Return the (X, Y) coordinate for the center point of the cell that contains the specified text.  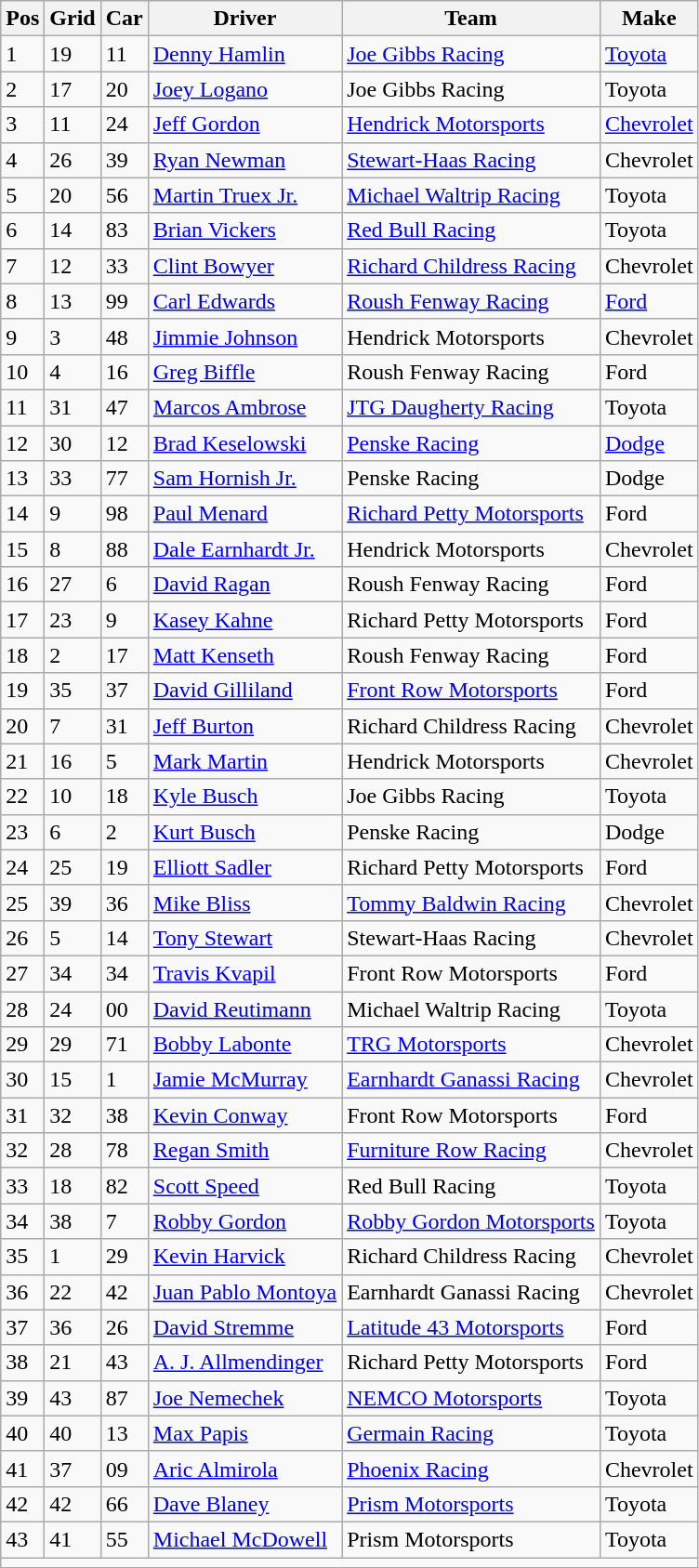
Kevin Harvick (244, 1257)
Latitude 43 Motorsports (471, 1327)
00 (125, 1008)
Scott Speed (244, 1186)
Car (125, 19)
NEMCO Motorsports (471, 1398)
Elliott Sadler (244, 867)
Max Papis (244, 1433)
David Stremme (244, 1327)
Phoenix Racing (471, 1469)
Joe Nemechek (244, 1398)
Robby Gordon (244, 1221)
Dave Blaney (244, 1504)
Robby Gordon Motorsports (471, 1221)
Martin Truex Jr. (244, 195)
99 (125, 301)
Jamie McMurray (244, 1080)
Kevin Conway (244, 1115)
Kyle Busch (244, 797)
87 (125, 1398)
A. J. Allmendinger (244, 1363)
Greg Biffle (244, 372)
Jimmie Johnson (244, 336)
Tony Stewart (244, 938)
Germain Racing (471, 1433)
David Gilliland (244, 691)
JTG Daugherty Racing (471, 407)
Juan Pablo Montoya (244, 1292)
88 (125, 549)
66 (125, 1504)
Kurt Busch (244, 832)
Matt Kenseth (244, 655)
Pos (22, 19)
Mark Martin (244, 761)
Dale Earnhardt Jr. (244, 549)
Tommy Baldwin Racing (471, 903)
Bobby Labonte (244, 1045)
56 (125, 195)
55 (125, 1539)
Brian Vickers (244, 231)
Michael McDowell (244, 1539)
Mike Bliss (244, 903)
Travis Kvapil (244, 973)
Jeff Gordon (244, 125)
98 (125, 514)
77 (125, 479)
Marcos Ambrose (244, 407)
Clint Bowyer (244, 266)
78 (125, 1151)
47 (125, 407)
Furniture Row Racing (471, 1151)
09 (125, 1469)
Ryan Newman (244, 160)
Denny Hamlin (244, 54)
48 (125, 336)
Make (649, 19)
83 (125, 231)
71 (125, 1045)
Regan Smith (244, 1151)
Kasey Kahne (244, 620)
David Ragan (244, 585)
Aric Almirola (244, 1469)
Paul Menard (244, 514)
David Reutimann (244, 1008)
TRG Motorsports (471, 1045)
82 (125, 1186)
Grid (73, 19)
Driver (244, 19)
Jeff Burton (244, 726)
Sam Hornish Jr. (244, 479)
Brad Keselowski (244, 443)
Carl Edwards (244, 301)
Joey Logano (244, 89)
Team (471, 19)
